Provide the [X, Y] coordinate of the cell's center where the given text is located.  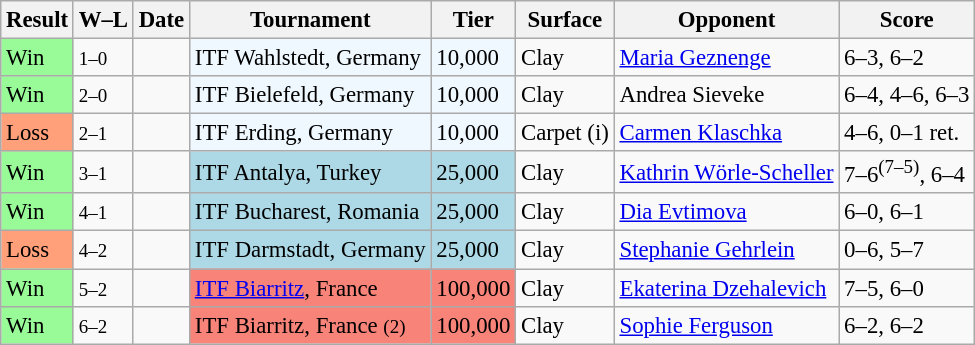
Carmen Klaschka [726, 133]
Carpet (i) [566, 133]
Ekaterina Dzehalevich [726, 288]
ITF Bucharest, Romania [310, 213]
5–2 [103, 288]
Dia Evtimova [726, 213]
0–6, 5–7 [907, 250]
6–2, 6–2 [907, 325]
Stephanie Gehrlein [726, 250]
6–4, 4–6, 6–3 [907, 95]
Score [907, 20]
4–1 [103, 213]
ITF Biarritz, France (2) [310, 325]
ITF Darmstadt, Germany [310, 250]
4–6, 0–1 ret. [907, 133]
W–L [103, 20]
Surface [566, 20]
2–1 [103, 133]
6–2 [103, 325]
2–0 [103, 95]
7–5, 6–0 [907, 288]
4–2 [103, 250]
ITF Antalya, Turkey [310, 172]
ITF Bielefeld, Germany [310, 95]
Result [38, 20]
ITF Erding, Germany [310, 133]
Sophie Ferguson [726, 325]
1–0 [103, 58]
6–0, 6–1 [907, 213]
6–3, 6–2 [907, 58]
Tier [474, 20]
Maria Geznenge [726, 58]
Kathrin Wörle-Scheller [726, 172]
Date [161, 20]
ITF Biarritz, France [310, 288]
Andrea Sieveke [726, 95]
7–6(7–5), 6–4 [907, 172]
Tournament [310, 20]
ITF Wahlstedt, Germany [310, 58]
Opponent [726, 20]
3–1 [103, 172]
